Detect which cell encompasses the target text, then output its [x, y] center coordinate. 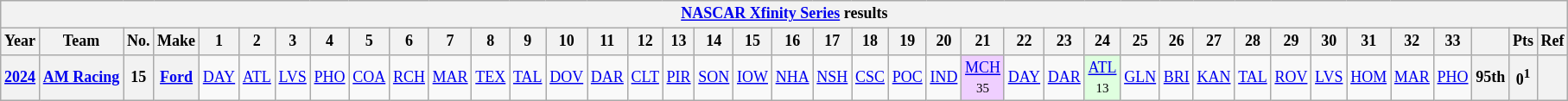
2 [257, 41]
33 [1453, 41]
30 [1329, 41]
01 [1524, 78]
NHA [792, 78]
Ref [1552, 41]
25 [1140, 41]
17 [833, 41]
BRI [1177, 78]
TEX [491, 78]
16 [792, 41]
19 [907, 41]
ATL [257, 78]
22 [1024, 41]
9 [528, 41]
HOM [1368, 78]
IOW [753, 78]
Team [81, 41]
32 [1412, 41]
RCH [409, 78]
10 [567, 41]
4 [330, 41]
21 [983, 41]
NSH [833, 78]
ROV [1291, 78]
SON [714, 78]
13 [679, 41]
1 [219, 41]
12 [644, 41]
5 [370, 41]
23 [1064, 41]
26 [1177, 41]
IND [943, 78]
GLN [1140, 78]
POC [907, 78]
3 [292, 41]
Make [176, 41]
29 [1291, 41]
28 [1253, 41]
MCH35 [983, 78]
14 [714, 41]
CLT [644, 78]
KAN [1214, 78]
DOV [567, 78]
95th [1491, 78]
24 [1102, 41]
AM Racing [81, 78]
NASCAR Xfinity Series results [784, 14]
Year [21, 41]
31 [1368, 41]
Pts [1524, 41]
20 [943, 41]
ATL13 [1102, 78]
7 [450, 41]
No. [138, 41]
PIR [679, 78]
18 [871, 41]
COA [370, 78]
Ford [176, 78]
2024 [21, 78]
8 [491, 41]
6 [409, 41]
27 [1214, 41]
CSC [871, 78]
11 [608, 41]
